Determine the (X, Y) coordinate at the center of the cell enclosing the given text.  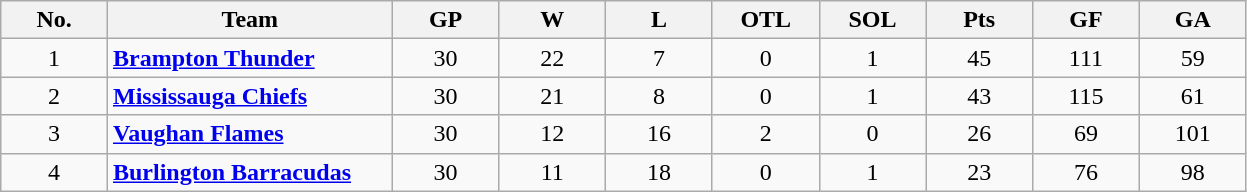
76 (1086, 172)
GF (1086, 20)
43 (980, 96)
3 (54, 134)
16 (660, 134)
101 (1192, 134)
GA (1192, 20)
Brampton Thunder (250, 58)
8 (660, 96)
W (552, 20)
OTL (766, 20)
Burlington Barracudas (250, 172)
11 (552, 172)
45 (980, 58)
18 (660, 172)
21 (552, 96)
59 (1192, 58)
115 (1086, 96)
Team (250, 20)
61 (1192, 96)
GP (446, 20)
22 (552, 58)
Vaughan Flames (250, 134)
SOL (872, 20)
69 (1086, 134)
23 (980, 172)
Mississauga Chiefs (250, 96)
No. (54, 20)
4 (54, 172)
12 (552, 134)
7 (660, 58)
111 (1086, 58)
26 (980, 134)
Pts (980, 20)
L (660, 20)
98 (1192, 172)
